Detect which cell encompasses the target text, then output its (X, Y) center coordinate. 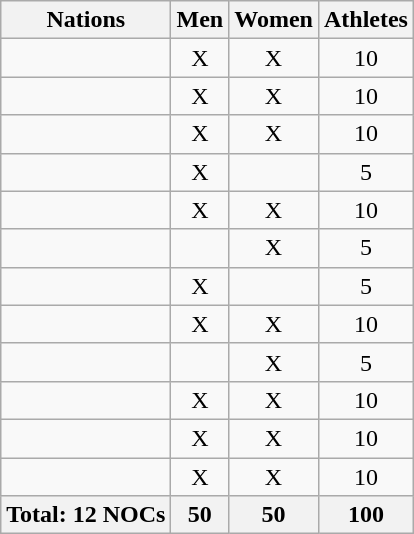
Total: 12 NOCs (86, 515)
Women (274, 20)
100 (366, 515)
Athletes (366, 20)
Nations (86, 20)
Men (200, 20)
